Provide the [X, Y] coordinate of the cell's center where the given text is located.  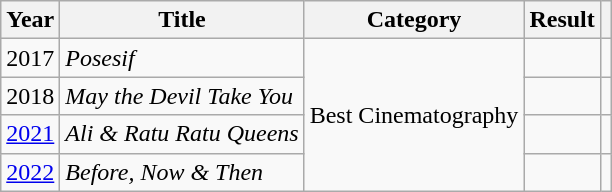
Before, Now & Then [182, 172]
Category [414, 20]
May the Devil Take You [182, 96]
Posesif [182, 58]
Ali & Ratu Ratu Queens [182, 134]
Year [30, 20]
Best Cinematography [414, 115]
Result [562, 20]
2018 [30, 96]
2017 [30, 58]
2021 [30, 134]
2022 [30, 172]
Title [182, 20]
